Output the [X, Y] coordinate of the center of the cell containing the given text.  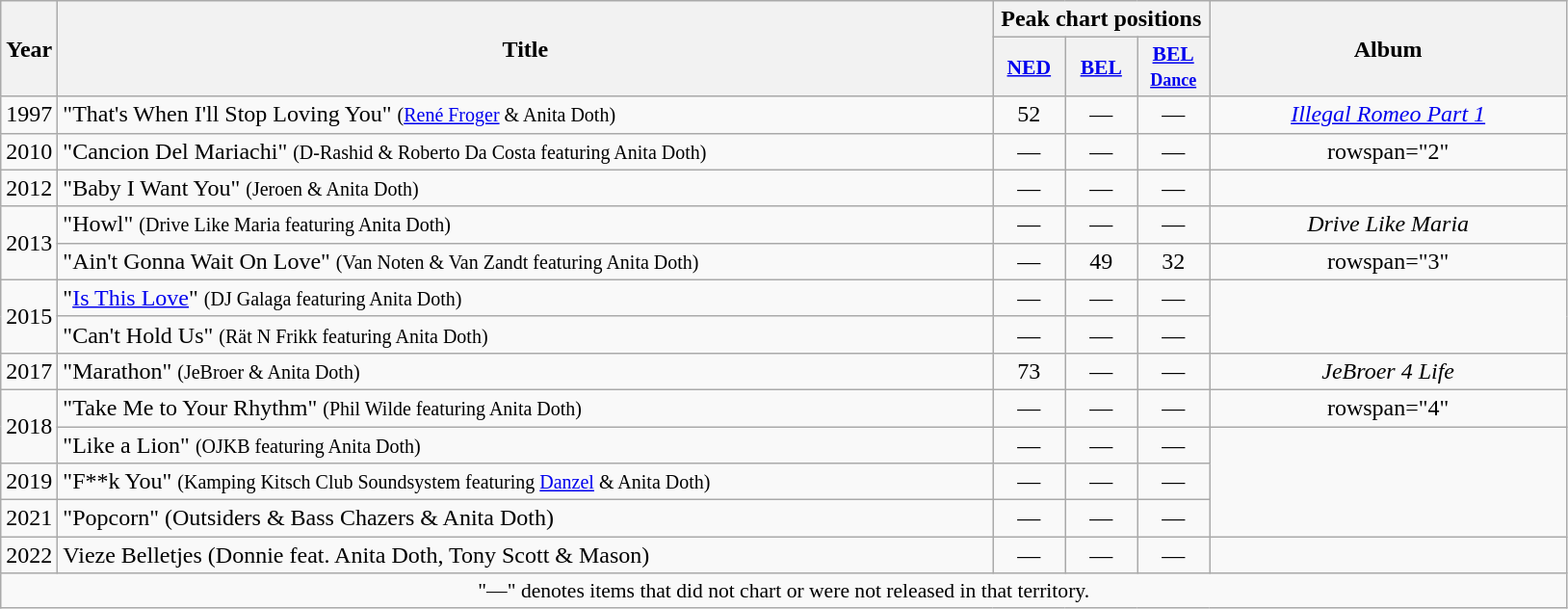
"Howl" (Drive Like Maria featuring Anita Doth) [526, 225]
rowspan="2" [1389, 151]
52 [1029, 115]
rowspan="4" [1389, 408]
NED [1029, 67]
"Is This Love" (DJ Galaga featuring Anita Doth) [526, 298]
Peak chart positions [1102, 19]
2017 [29, 371]
32 [1173, 261]
2013 [29, 243]
Title [526, 48]
2015 [29, 316]
2022 [29, 555]
73 [1029, 371]
"Popcorn" (Outsiders & Bass Chazers & Anita Doth) [526, 518]
2019 [29, 482]
Vieze Belletjes (Donnie feat. Anita Doth, Tony Scott & Mason) [526, 555]
Drive Like Maria [1389, 225]
"Like a Lion" (OJKB featuring Anita Doth) [526, 444]
"Ain't Gonna Wait On Love" (Van Noten & Van Zandt featuring Anita Doth) [526, 261]
2010 [29, 151]
"Baby I Want You" (Jeroen & Anita Doth) [526, 188]
2012 [29, 188]
"Cancion Del Mariachi" (D-Rashid & Roberto Da Costa featuring Anita Doth) [526, 151]
Album [1389, 48]
2018 [29, 426]
"—" denotes items that did not chart or were not released in that territory. [784, 591]
rowspan="3" [1389, 261]
BELDance [1173, 67]
"Can't Hold Us" (Rät N Frikk featuring Anita Doth) [526, 334]
"That's When I'll Stop Loving You" (René Froger & Anita Doth) [526, 115]
1997 [29, 115]
BEL [1102, 67]
JeBroer 4 Life [1389, 371]
2021 [29, 518]
Year [29, 48]
49 [1102, 261]
"F**k You" (Kamping Kitsch Club Soundsystem featuring Danzel & Anita Doth) [526, 482]
"Marathon" (JeBroer & Anita Doth) [526, 371]
Illegal Romeo Part 1 [1389, 115]
"Take Me to Your Rhythm" (Phil Wilde featuring Anita Doth) [526, 408]
